Find where the given text appears and provide that cell's center as (X, Y) coordinate. 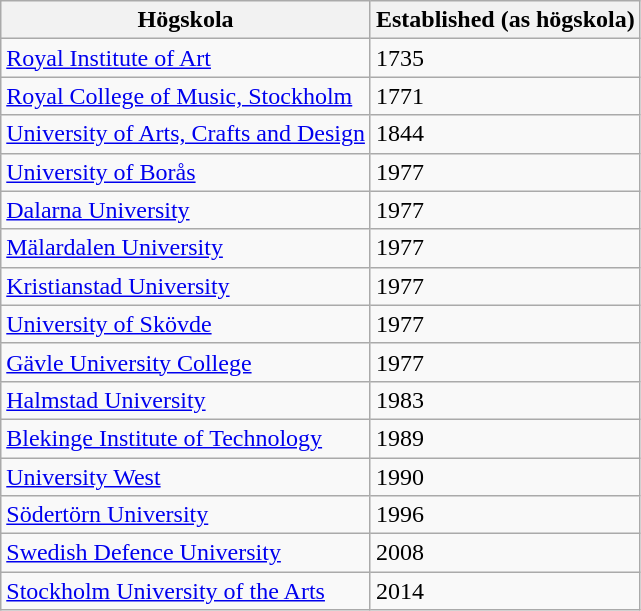
University of Borås (186, 172)
Gävle University College (186, 362)
2008 (505, 553)
1989 (505, 438)
1735 (505, 58)
1996 (505, 515)
Stockholm University of the Arts (186, 591)
Dalarna University (186, 210)
1844 (505, 134)
2014 (505, 591)
1771 (505, 96)
1983 (505, 400)
Blekinge Institute of Technology (186, 438)
University of Skövde (186, 324)
Royal College of Music, Stockholm (186, 96)
University West (186, 477)
Södertörn University (186, 515)
Halmstad University (186, 400)
Royal Institute of Art (186, 58)
Högskola (186, 20)
1990 (505, 477)
University of Arts, Crafts and Design (186, 134)
Mälardalen University (186, 248)
Swedish Defence University (186, 553)
Kristianstad University (186, 286)
Established (as högskola) (505, 20)
